Identify which cell holds the provided text, then report its (x, y) central coordinate. 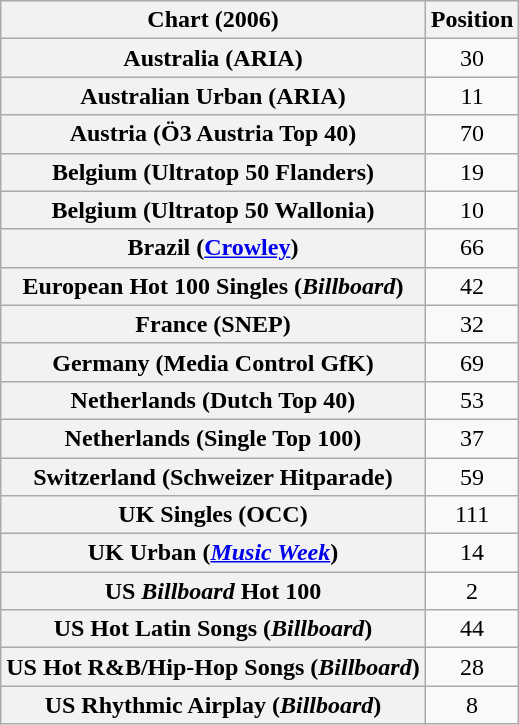
Belgium (Ultratop 50 Flanders) (213, 172)
111 (472, 515)
2 (472, 591)
28 (472, 667)
US Hot Latin Songs (Billboard) (213, 629)
11 (472, 96)
France (SNEP) (213, 324)
Germany (Media Control GfK) (213, 362)
66 (472, 248)
37 (472, 438)
UK Singles (OCC) (213, 515)
UK Urban (Music Week) (213, 553)
US Rhythmic Airplay (Billboard) (213, 705)
14 (472, 553)
32 (472, 324)
Chart (2006) (213, 20)
Position (472, 20)
Switzerland (Schweizer Hitparade) (213, 477)
53 (472, 400)
8 (472, 705)
10 (472, 210)
Australian Urban (ARIA) (213, 96)
US Billboard Hot 100 (213, 591)
Australia (ARIA) (213, 58)
Belgium (Ultratop 50 Wallonia) (213, 210)
Netherlands (Dutch Top 40) (213, 400)
Netherlands (Single Top 100) (213, 438)
70 (472, 134)
44 (472, 629)
42 (472, 286)
US Hot R&B/Hip-Hop Songs (Billboard) (213, 667)
69 (472, 362)
Austria (Ö3 Austria Top 40) (213, 134)
19 (472, 172)
59 (472, 477)
Brazil (Crowley) (213, 248)
European Hot 100 Singles (Billboard) (213, 286)
30 (472, 58)
